Provide the (x, y) coordinate of the cell's center where the given text is located.  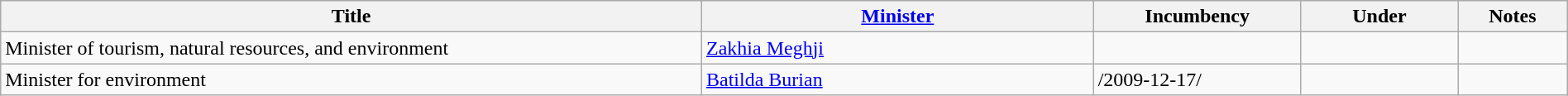
Minister (898, 17)
Minister of tourism, natural resources, and environment (351, 48)
Minister for environment (351, 79)
Zakhia Meghji (898, 48)
/2009-12-17/ (1198, 79)
Notes (1513, 17)
Incumbency (1198, 17)
Under (1379, 17)
Batilda Burian (898, 79)
Title (351, 17)
